Find where the given text appears and provide that cell's center as (X, Y) coordinate. 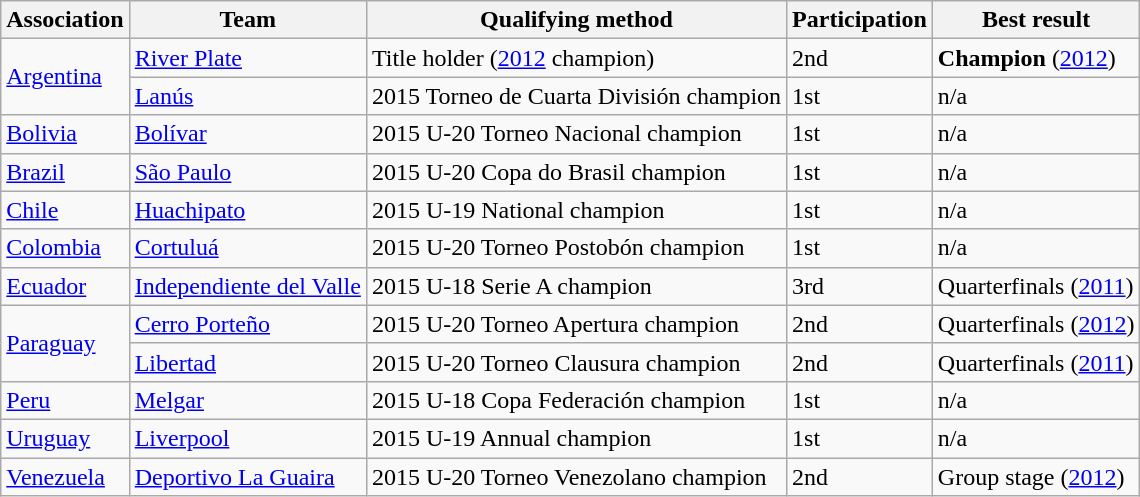
Melgar (248, 400)
2015 U-20 Torneo Venezolano champion (576, 477)
Quarterfinals (2012) (1036, 324)
São Paulo (248, 172)
Qualifying method (576, 20)
2015 U-19 Annual champion (576, 438)
Brazil (65, 172)
Peru (65, 400)
Cortuluá (248, 248)
Ecuador (65, 286)
Bolívar (248, 134)
Venezuela (65, 477)
Champion (2012) (1036, 58)
Liverpool (248, 438)
Bolivia (65, 134)
Independiente del Valle (248, 286)
Cerro Porteño (248, 324)
2015 U-19 National champion (576, 210)
Group stage (2012) (1036, 477)
Best result (1036, 20)
2015 Torneo de Cuarta División champion (576, 96)
2015 U-20 Torneo Nacional champion (576, 134)
Uruguay (65, 438)
Association (65, 20)
3rd (860, 286)
2015 U-20 Torneo Clausura champion (576, 362)
Chile (65, 210)
River Plate (248, 58)
2015 U-20 Torneo Apertura champion (576, 324)
Argentina (65, 77)
Team (248, 20)
Huachipato (248, 210)
2015 U-20 Torneo Postobón champion (576, 248)
2015 U-18 Serie A champion (576, 286)
Libertad (248, 362)
Paraguay (65, 343)
Participation (860, 20)
Lanús (248, 96)
2015 U-20 Copa do Brasil champion (576, 172)
Title holder (2012 champion) (576, 58)
Colombia (65, 248)
Deportivo La Guaira (248, 477)
2015 U-18 Copa Federación champion (576, 400)
